Output the (x, y) coordinate of the center of the cell containing the given text.  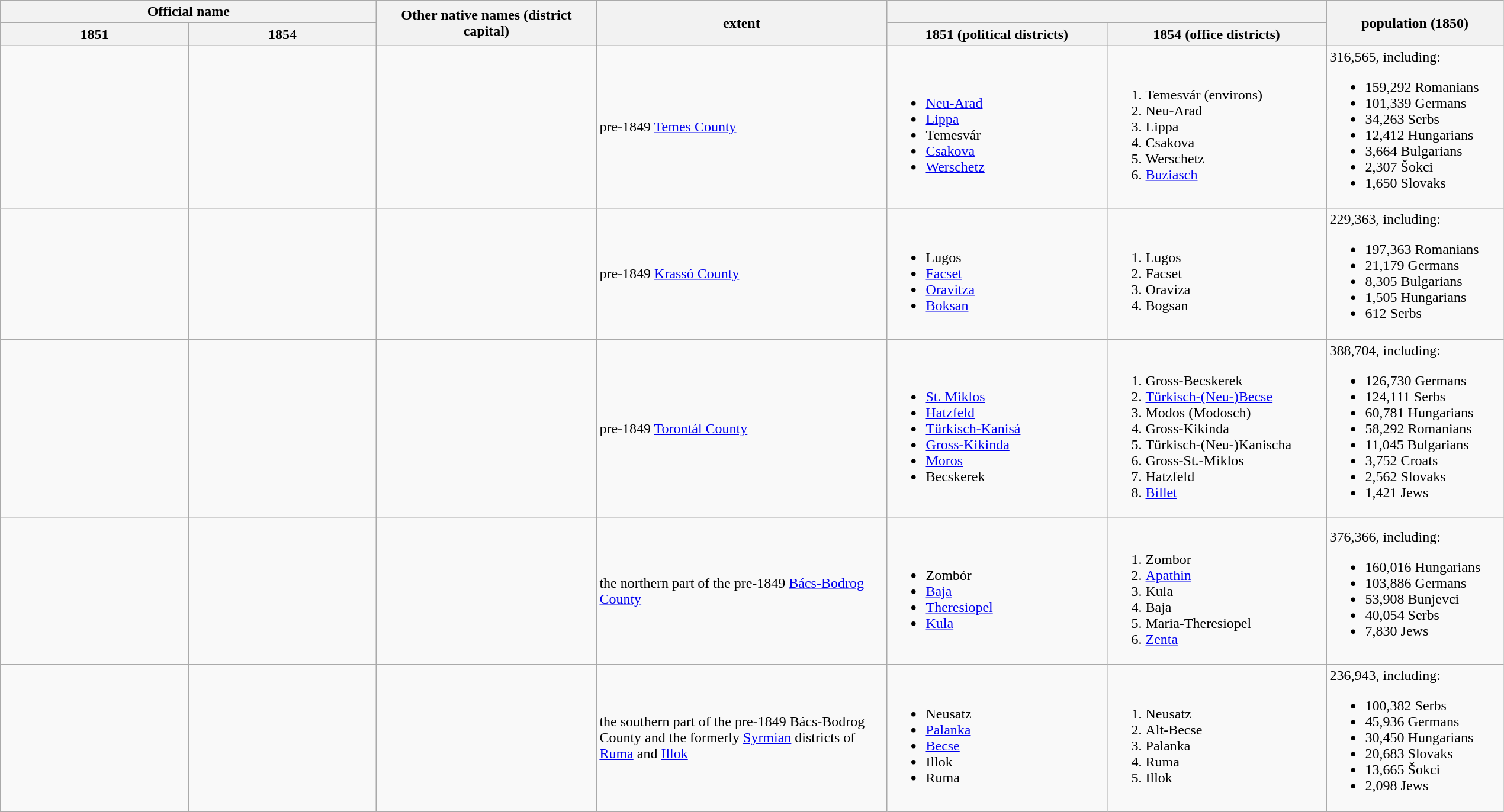
ZombórBajaTheresiopel Kula (997, 591)
1854 (282, 34)
NeusatzPalanka Becse Illok Ruma (997, 738)
extent (741, 23)
Gross-BecskerekTürkisch-(Neu-)Becse Modos (Modosch)Gross-KikindaTürkisch-(Neu-)KanischaGross-St.-MiklosHatzfeldBillet (1216, 428)
LugosFacset Oravitza Boksan (997, 273)
Official name (188, 12)
376,366, including:160,016 Hungarians103,886 Germans53,908 Bunjevci40,054 Serbs7,830 Jews (1415, 591)
pre-1849 Temes County (741, 127)
the northern part of the pre-1849 Bács-Bodrog County (741, 591)
236,943, including:100,382 Serbs45,936 Germans30,450 Hungarians20,683 Slovaks13,665 Šokci2,098 Jews (1415, 738)
ZomborApathin KulaBajaMaria-TheresiopelZenta (1216, 591)
316,565, including:159,292 Romanians101,339 Germans34,263 Serbs12,412 Hungarians3,664 Bulgarians2,307 Šokci1,650 Slovaks (1415, 127)
Temesvár (environs)Neu-AradLippaCsakovaWerschetzBuziasch (1216, 127)
population (1850) (1415, 23)
229,363, including:197,363 Romanians21,179 Germans8,305 Bulgarians1,505 Hungarians612 Serbs (1415, 273)
Neu-Arad Lippa TemesvárCsakova Werschetz (997, 127)
1854 (office districts) (1216, 34)
Other native names (district capital) (487, 23)
St. Miklos Hatzfeld Türkisch-Kanisá Gross-Kikinda Moros Becskerek (997, 428)
NeusatzAlt-BecsePalankaRumaIllok (1216, 738)
1851 (political districts) (997, 34)
1851 (95, 34)
the southern part of the pre-1849 Bács-Bodrog County and the formerly Syrmian districts of Ruma and Illok (741, 738)
pre-1849 Krassó County (741, 273)
LugosFacsetOravizaBogsan (1216, 273)
388,704, including:126,730 Germans124,111 Serbs60,781 Hungarians58,292 Romanians11,045 Bulgarians3,752 Croats2,562 Slovaks1,421 Jews (1415, 428)
pre-1849 Torontál County (741, 428)
